Return (X, Y) of the center of cell containing provided text 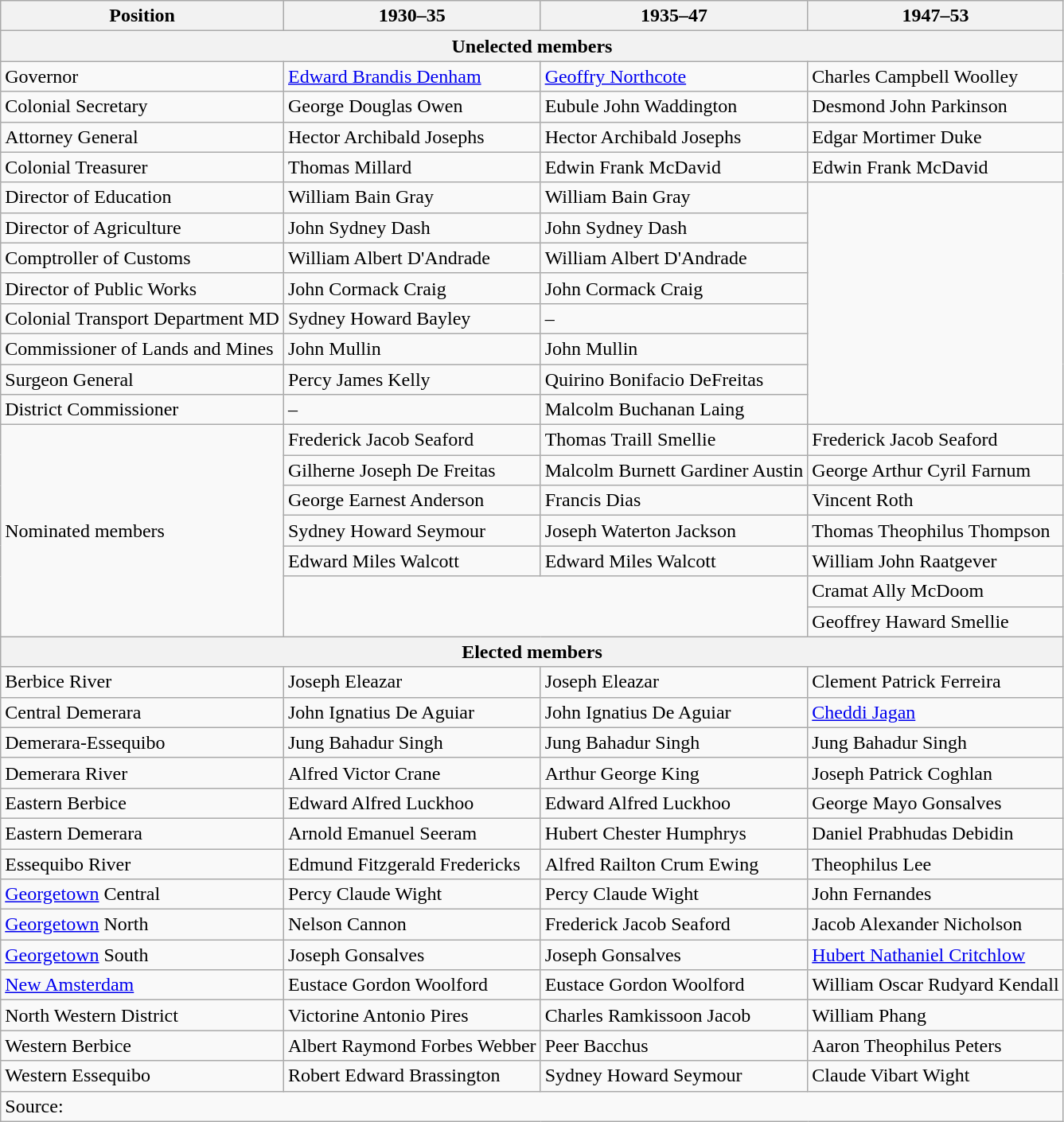
Jacob Alexander Nicholson (936, 925)
New Amsterdam (142, 985)
Central Demerara (142, 712)
Alfred Railton Crum Ewing (674, 863)
Charles Campbell Woolley (936, 76)
Georgetown Central (142, 894)
George Earnest Anderson (412, 501)
Attorney General (142, 137)
Alfred Victor Crane (412, 773)
Georgetown North (142, 925)
Western Essequibo (142, 1076)
Thomas Millard (412, 167)
Demerara-Essequibo (142, 742)
1935–47 (674, 16)
Colonial Treasurer (142, 167)
Source: (532, 1106)
George Douglas Owen (412, 107)
Colonial Secretary (142, 107)
Comptroller of Customs (142, 258)
Malcolm Burnett Gardiner Austin (674, 470)
George Arthur Cyril Farnum (936, 470)
North Western District (142, 1015)
Victorine Antonio Pires (412, 1015)
1930–35 (412, 16)
Vincent Roth (936, 501)
Edgar Mortimer Duke (936, 137)
Robert Edward Brassington (412, 1076)
Clement Patrick Ferreira (936, 682)
Edward Brandis Denham (412, 76)
Eastern Berbice (142, 803)
Claude Vibart Wight (936, 1076)
Eastern Demerara (142, 833)
Position (142, 16)
Peer Bacchus (674, 1046)
Western Berbice (142, 1046)
Hubert Nathaniel Critchlow (936, 955)
Unelected members (532, 46)
Sydney Howard Bayley (412, 318)
Edmund Fitzgerald Fredericks (412, 863)
Francis Dias (674, 501)
Thomas Traill Smellie (674, 440)
Desmond John Parkinson (936, 107)
William Phang (936, 1015)
District Commissioner (142, 410)
Gilherne Joseph De Freitas (412, 470)
Thomas Theophilus Thompson (936, 531)
Georgetown South (142, 955)
William Oscar Rudyard Kendall (936, 985)
Governor (142, 76)
1947–53 (936, 16)
Surgeon General (142, 380)
Elected members (532, 652)
Daniel Prabhudas Debidin (936, 833)
Eubule John Waddington (674, 107)
Quirino Bonifacio DeFreitas (674, 380)
Hubert Chester Humphrys (674, 833)
Albert Raymond Forbes Webber (412, 1046)
Geoffrey Haward Smellie (936, 621)
Director of Education (142, 197)
Cheddi Jagan (936, 712)
Charles Ramkissoon Jacob (674, 1015)
Theophilus Lee (936, 863)
Essequibo River (142, 863)
Colonial Transport Department MD (142, 318)
Demerara River (142, 773)
Director of Public Works (142, 288)
Cramat Ally McDoom (936, 591)
Nelson Cannon (412, 925)
Geoffry Northcote (674, 76)
Joseph Patrick Coghlan (936, 773)
William John Raatgever (936, 561)
Director of Agriculture (142, 228)
Berbice River (142, 682)
Nominated members (142, 531)
Malcolm Buchanan Laing (674, 410)
Joseph Waterton Jackson (674, 531)
George Mayo Gonsalves (936, 803)
Arnold Emanuel Seeram (412, 833)
Aaron Theophilus Peters (936, 1046)
John Fernandes (936, 894)
Percy James Kelly (412, 380)
Arthur George King (674, 773)
Commissioner of Lands and Mines (142, 349)
